Locate the cell with the specified text and output its (X, Y) center coordinate. 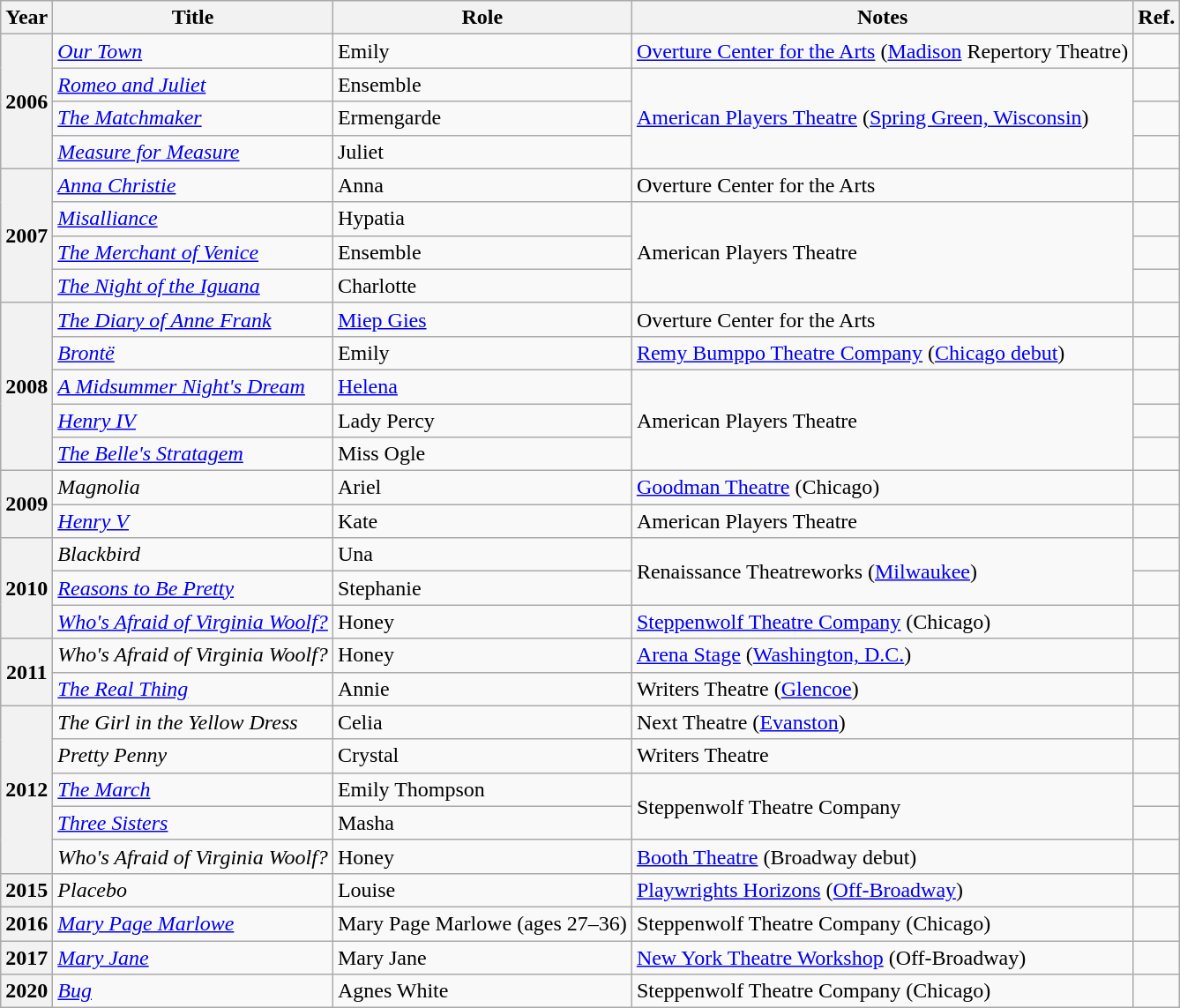
Miss Ogle (482, 454)
American Players Theatre (Spring Green, Wisconsin) (882, 118)
Notes (882, 18)
Goodman Theatre (Chicago) (882, 488)
Blackbird (193, 555)
2009 (26, 504)
2016 (26, 923)
Juliet (482, 152)
2017 (26, 957)
Lady Percy (482, 421)
Miep Gies (482, 319)
2008 (26, 386)
2020 (26, 991)
A Midsummer Night's Dream (193, 386)
Una (482, 555)
The March (193, 789)
Measure for Measure (193, 152)
Mary Page Marlowe (193, 923)
Our Town (193, 51)
Overture Center for the Arts (Madison Repertory Theatre) (882, 51)
Ref. (1157, 18)
Emily Thompson (482, 789)
Brontë (193, 353)
Renaissance Theatreworks (Milwaukee) (882, 571)
Pretty Penny (193, 756)
Celia (482, 722)
Agnes White (482, 991)
The Real Thing (193, 689)
Anna (482, 185)
Bug (193, 991)
Writers Theatre (882, 756)
Crystal (482, 756)
Next Theatre (Evanston) (882, 722)
2006 (26, 101)
The Girl in the Yellow Dress (193, 722)
The Merchant of Venice (193, 252)
2010 (26, 588)
Ermengarde (482, 118)
Three Sisters (193, 823)
2007 (26, 235)
2012 (26, 789)
Anna Christie (193, 185)
Romeo and Juliet (193, 85)
Henry V (193, 521)
Playwrights Horizons (Off-Broadway) (882, 890)
Misalliance (193, 219)
New York Theatre Workshop (Off-Broadway) (882, 957)
Masha (482, 823)
Role (482, 18)
Placebo (193, 890)
Annie (482, 689)
Booth Theatre (Broadway debut) (882, 856)
Louise (482, 890)
Reasons to Be Pretty (193, 588)
The Diary of Anne Frank (193, 319)
2015 (26, 890)
Charlotte (482, 286)
Year (26, 18)
Hypatia (482, 219)
The Matchmaker (193, 118)
Magnolia (193, 488)
Helena (482, 386)
Remy Bumppo Theatre Company (Chicago debut) (882, 353)
2011 (26, 672)
Mary Page Marlowe (ages 27–36) (482, 923)
Steppenwolf Theatre Company (882, 806)
Henry IV (193, 421)
The Night of the Iguana (193, 286)
Writers Theatre (Glencoe) (882, 689)
The Belle's Stratagem (193, 454)
Title (193, 18)
Kate (482, 521)
Arena Stage (Washington, D.C.) (882, 655)
Ariel (482, 488)
Stephanie (482, 588)
